From the cell containing the given text, extract its center point as [x, y] coordinate. 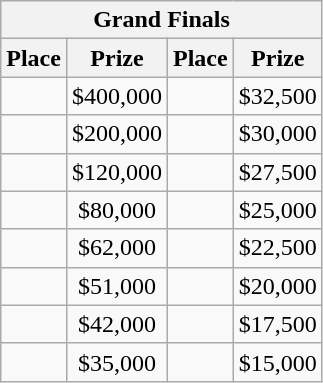
$17,500 [278, 324]
$32,500 [278, 96]
$27,500 [278, 172]
$15,000 [278, 362]
$120,000 [116, 172]
$62,000 [116, 248]
$42,000 [116, 324]
$80,000 [116, 210]
$22,500 [278, 248]
$25,000 [278, 210]
$200,000 [116, 134]
$20,000 [278, 286]
Grand Finals [162, 20]
$400,000 [116, 96]
$30,000 [278, 134]
$51,000 [116, 286]
$35,000 [116, 362]
